Find where the given text appears and provide that cell's center as (X, Y) coordinate. 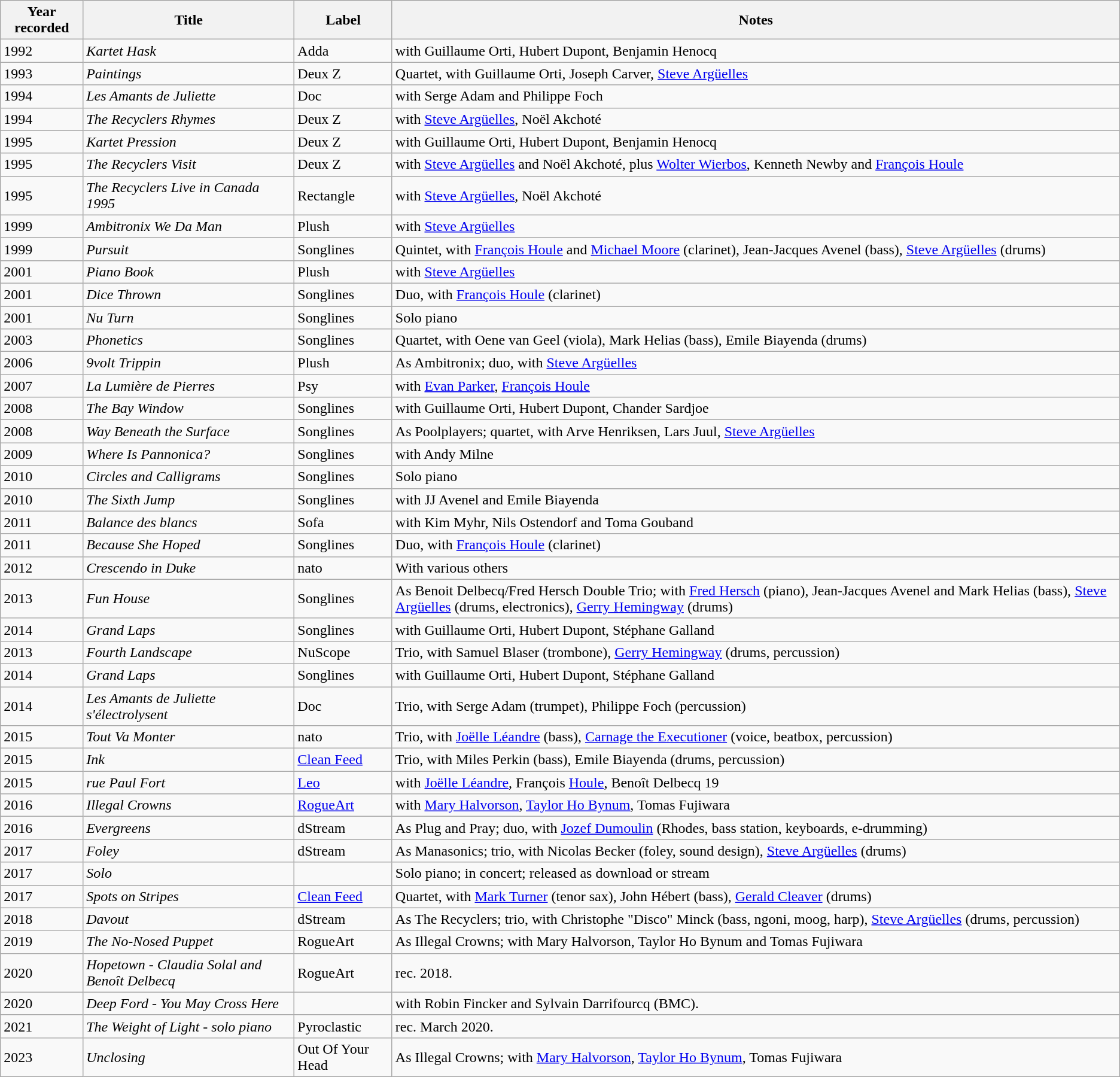
Out Of Your Head (343, 1057)
Foley (189, 851)
Unclosing (189, 1057)
As Illegal Crowns; with Mary Halvorson, Taylor Ho Bynum and Tomas Fujiwara (756, 942)
Quartet, with Mark Turner (tenor sax), John Hébert (bass), Gerald Cleaver (drums) (756, 896)
The No-Nosed Puppet (189, 942)
Phonetics (189, 340)
Because She Hoped (189, 545)
Notes (756, 20)
Deep Ford - You May Cross Here (189, 1003)
Evergreens (189, 828)
The Weight of Light - solo piano (189, 1026)
Dice Thrown (189, 294)
2019 (42, 942)
with Mary Halvorson, Taylor Ho Bynum, Tomas Fujiwara (756, 805)
The Recyclers Live in Canada 1995 (189, 195)
Crescendo in Duke (189, 568)
rec. March 2020. (756, 1026)
As Plug and Pray; duo, with Jozef Dumoulin (Rhodes, bass station, keyboards, e-drumming) (756, 828)
The Sixth Jump (189, 500)
With various others (756, 568)
9volt Trippin (189, 363)
As Ambitronix; duo, with Steve Argüelles (756, 363)
Quintet, with François Houle and Michael Moore (clarinet), Jean-Jacques Avenel (bass), Steve Argüelles (drums) (756, 249)
The Bay Window (189, 409)
Psy (343, 386)
2021 (42, 1026)
Way Beneath the Surface (189, 431)
Trio, with Serge Adam (trumpet), Philippe Foch (percussion) (756, 706)
Nu Turn (189, 318)
Leo (343, 783)
Piano Book (189, 272)
rec. 2018. (756, 973)
with JJ Avenel and Emile Biayenda (756, 500)
2009 (42, 454)
with Serge Adam and Philippe Foch (756, 96)
Sofa (343, 522)
with Robin Fincker and Sylvain Darrifourcq (BMC). (756, 1003)
Balance des blancs (189, 522)
Les Amants de Juliette (189, 96)
Year recorded (42, 20)
Adda (343, 51)
Pursuit (189, 249)
As Manasonics; trio, with Nicolas Becker (foley, sound design), Steve Argüelles (drums) (756, 851)
Solo piano; in concert; released as download or stream (756, 874)
2003 (42, 340)
2012 (42, 568)
Trio, with Samuel Blaser (trombone), Gerry Hemingway (drums, percussion) (756, 652)
La Lumière de Pierres (189, 386)
Ink (189, 760)
Title (189, 20)
Davout (189, 919)
The Recyclers Visit (189, 165)
1992 (42, 51)
Ambitronix We Da Man (189, 226)
2007 (42, 386)
Paintings (189, 74)
Trio, with Miles Perkin (bass), Emile Biayenda (drums, percussion) (756, 760)
As Poolplayers; quartet, with Arve Henriksen, Lars Juul, Steve Argüelles (756, 431)
Fourth Landscape (189, 652)
As Illegal Crowns; with Mary Halvorson, Taylor Ho Bynum, Tomas Fujiwara (756, 1057)
Kartet Pression (189, 142)
Trio, with Joëlle Léandre (bass), Carnage the Executioner (voice, beatbox, percussion) (756, 737)
with Evan Parker, François Houle (756, 386)
Spots on Stripes (189, 896)
Hopetown - Claudia Solal and Benoît Delbecq (189, 973)
Circles and Calligrams (189, 477)
Tout Va Monter (189, 737)
Pyroclastic (343, 1026)
Solo (189, 874)
Quartet, with Guillaume Orti, Joseph Carver, Steve Argüelles (756, 74)
2023 (42, 1057)
2018 (42, 919)
with Kim Myhr, Nils Ostendorf and Toma Gouband (756, 522)
The Recyclers Rhymes (189, 119)
with Joëlle Léandre, François Houle, Benoît Delbecq 19 (756, 783)
1993 (42, 74)
Rectangle (343, 195)
Fun House (189, 598)
Kartet Hask (189, 51)
with Andy Milne (756, 454)
with Guillaume Orti, Hubert Dupont, Chander Sardjoe (756, 409)
Quartet, with Oene van Geel (viola), Mark Helias (bass), Emile Biayenda (drums) (756, 340)
Where Is Pannonica? (189, 454)
Les Amants de Juliette s'électrolysent (189, 706)
As The Recyclers; trio, with Christophe "Disco" Minck (bass, ngoni, moog, harp), Steve Argüelles (drums, percussion) (756, 919)
NuScope (343, 652)
2006 (42, 363)
rue Paul Fort (189, 783)
with Steve Argüelles and Noël Akchoté, plus Wolter Wierbos, Kenneth Newby and François Houle (756, 165)
Label (343, 20)
Illegal Crowns (189, 805)
